Output the (x, y) coordinate of the center of the cell containing the given text.  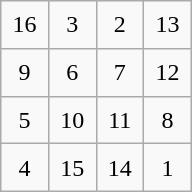
8 (168, 120)
3 (72, 25)
4 (25, 168)
11 (120, 120)
12 (168, 72)
10 (72, 120)
15 (72, 168)
13 (168, 25)
7 (120, 72)
5 (25, 120)
2 (120, 25)
14 (120, 168)
16 (25, 25)
9 (25, 72)
6 (72, 72)
1 (168, 168)
